Scan for the cell matching the given text and deliver its (X, Y) coordinate at center. 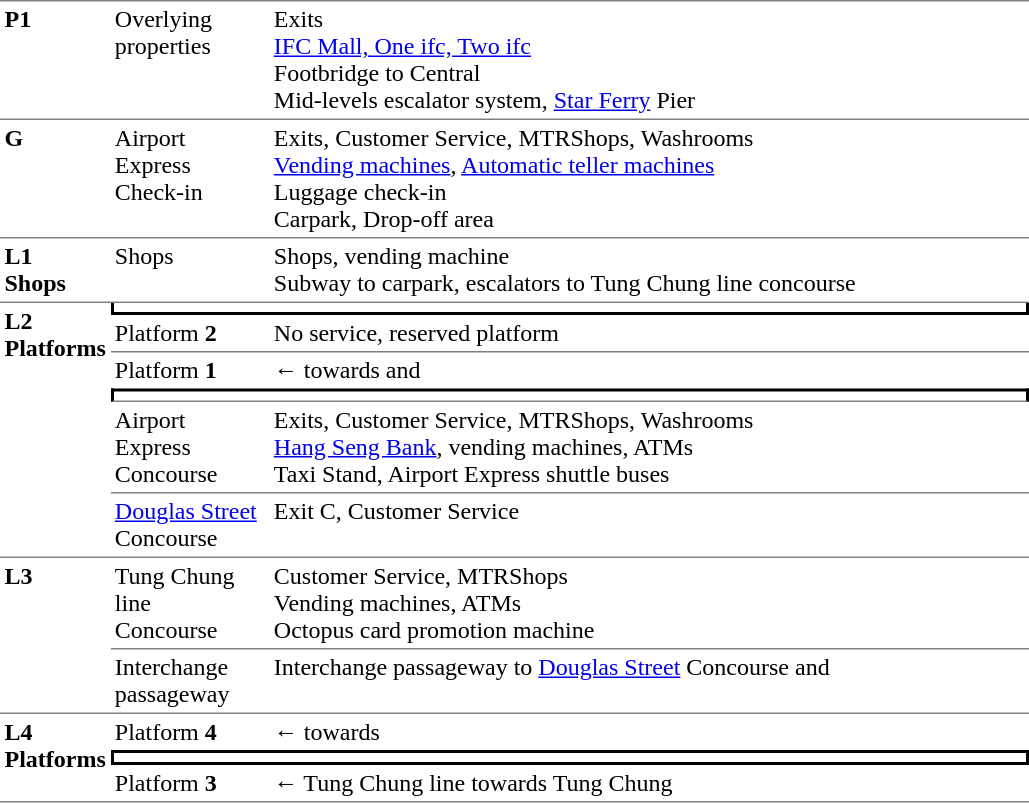
Airport Express Check-in (190, 179)
Shops (190, 270)
Exits, Customer Service, MTRShops, WashroomsVending machines, Automatic teller machinesLuggage check-inCarpark, Drop-off area (648, 179)
Shops, vending machineSubway to carpark, escalators to Tung Chung line concourse (648, 270)
← towards and (648, 370)
L4Platforms (55, 758)
Platform 3 (190, 784)
Tung Chung line Concourse (190, 604)
Interchange passageway to Douglas Street Concourse and (648, 682)
Airport Express Concourse (190, 448)
Platform 4 (190, 732)
P1 (55, 60)
G (55, 179)
Platform 1 (190, 370)
L1Shops (55, 270)
Exits, Customer Service, MTRShops, WashroomsHang Seng Bank, vending machines, ATMsTaxi Stand, Airport Express shuttle buses (648, 448)
Exit C, Customer Service (648, 526)
L3 (55, 636)
ExitsIFC Mall, One ifc, Two ifcFootbridge to CentralMid-levels escalator system, Star Ferry Pier (648, 60)
Platform 2 (190, 334)
Overlying properties (190, 60)
Customer Service, MTRShopsVending machines, ATMsOctopus card promotion machine (648, 604)
L2Platforms (55, 430)
No service, reserved platform (648, 334)
Douglas Street Concourse (190, 526)
Interchange passageway (190, 682)
← towards (648, 732)
← Tung Chung line towards Tung Chung (648, 784)
